Pinpoint the cell where the given text exists, returning its (X, Y) midpoint coordinate. 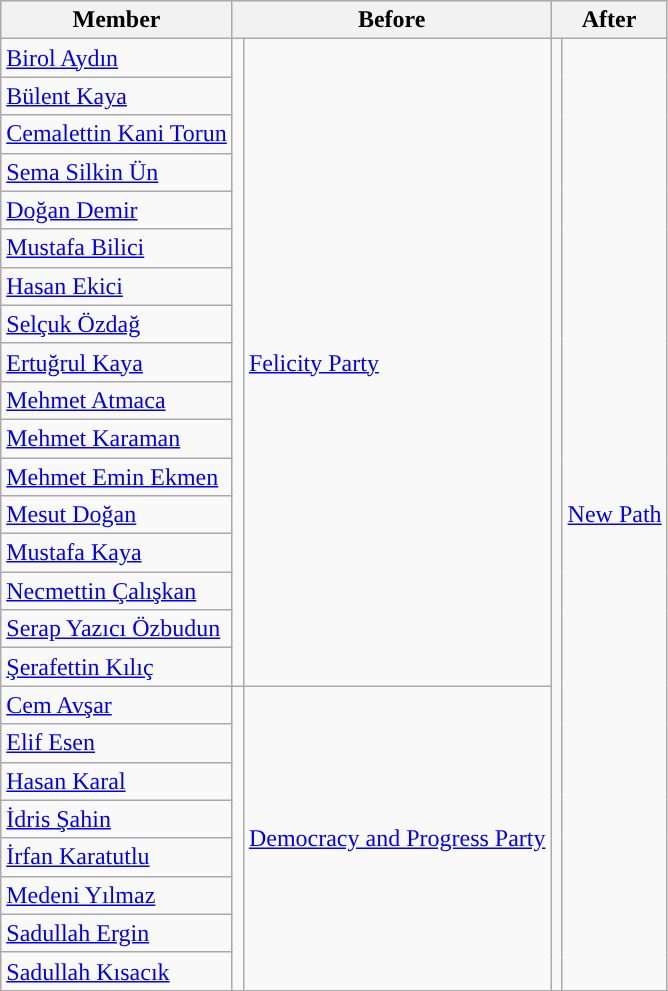
Ertuğrul Kaya (117, 362)
Mustafa Bilici (117, 248)
Before (392, 20)
Mehmet Emin Ekmen (117, 477)
Cemalettin Kani Torun (117, 134)
Mustafa Kaya (117, 553)
Medeni Yılmaz (117, 895)
Doğan Demir (117, 210)
Hasan Ekici (117, 286)
Sadullah Kısacık (117, 971)
Sadullah Ergin (117, 933)
Şerafettin Kılıç (117, 667)
Mesut Doğan (117, 515)
Bülent Kaya (117, 96)
Birol Aydın (117, 58)
Member (117, 20)
Mehmet Karaman (117, 438)
Necmettin Çalışkan (117, 591)
Selçuk Özdağ (117, 324)
İrfan Karatutlu (117, 857)
Elif Esen (117, 743)
After (609, 20)
New Path (614, 515)
Cem Avşar (117, 705)
Democracy and Progress Party (397, 838)
Hasan Karal (117, 781)
Mehmet Atmaca (117, 400)
Felicity Party (397, 362)
Sema Silkin Ün (117, 172)
İdris Şahin (117, 819)
Serap Yazıcı Özbudun (117, 629)
